Find where the given text appears and provide that cell's center as (x, y) coordinate. 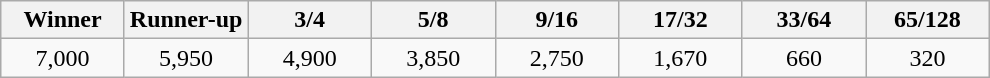
2,750 (557, 58)
Winner (63, 20)
Runner-up (186, 20)
3,850 (433, 58)
5/8 (433, 20)
4,900 (310, 58)
1,670 (681, 58)
3/4 (310, 20)
65/128 (928, 20)
7,000 (63, 58)
320 (928, 58)
660 (804, 58)
33/64 (804, 20)
5,950 (186, 58)
9/16 (557, 20)
17/32 (681, 20)
